Determine the [X, Y] coordinate at the center of the cell enclosing the given text.  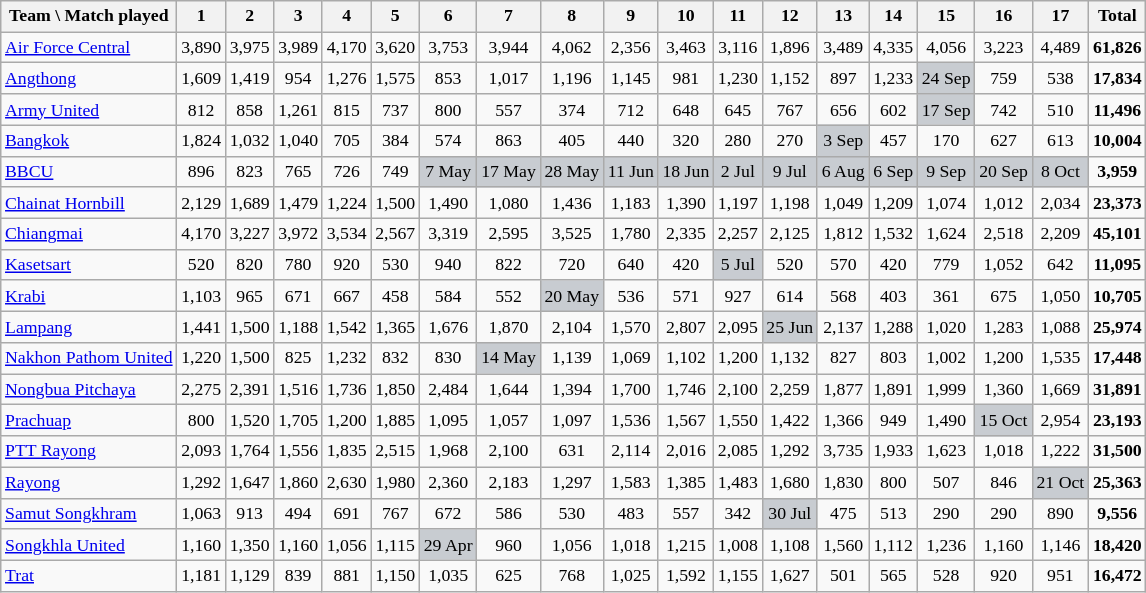
10,705 [1118, 296]
3 Sep [842, 140]
405 [572, 140]
1,560 [842, 544]
13 [842, 16]
2,125 [790, 234]
1,999 [946, 390]
1,150 [396, 576]
1,288 [894, 326]
2,518 [1004, 234]
1,877 [842, 390]
1,891 [894, 390]
Krabi [89, 296]
1,689 [250, 202]
1,532 [894, 234]
1,102 [686, 358]
1,215 [686, 544]
1,196 [572, 78]
17 May [508, 172]
2,104 [572, 326]
320 [686, 140]
24 Sep [946, 78]
15 [946, 16]
1,764 [250, 452]
691 [346, 514]
494 [298, 514]
1,394 [572, 390]
1,097 [572, 420]
568 [842, 296]
1,520 [250, 420]
645 [738, 110]
815 [346, 110]
890 [1060, 514]
507 [946, 482]
565 [894, 576]
3,463 [686, 48]
18 Jun [686, 172]
403 [894, 296]
Chainat Hornbill [89, 202]
2,595 [508, 234]
Bangkok [89, 140]
1,483 [738, 482]
1,980 [396, 482]
374 [572, 110]
1,623 [946, 452]
1,139 [572, 358]
3,534 [346, 234]
1,198 [790, 202]
1,419 [250, 78]
6 Aug [842, 172]
10,004 [1118, 140]
1,360 [1004, 390]
779 [946, 264]
1,705 [298, 420]
1,152 [790, 78]
1,230 [738, 78]
440 [630, 140]
1,103 [202, 296]
625 [508, 576]
1,385 [686, 482]
361 [946, 296]
846 [1004, 482]
6 Sep [894, 172]
1,365 [396, 326]
Army United [89, 110]
9 Sep [946, 172]
726 [346, 172]
949 [894, 420]
1,669 [1060, 390]
2,183 [508, 482]
759 [1004, 78]
584 [448, 296]
280 [738, 140]
7 May [448, 172]
Trat [89, 576]
1,516 [298, 390]
4 [346, 16]
20 Sep [1004, 172]
16 [1004, 16]
458 [396, 296]
1,885 [396, 420]
832 [396, 358]
2,034 [1060, 202]
863 [508, 140]
2,356 [630, 48]
1,812 [842, 234]
2 [250, 16]
1,736 [346, 390]
1,933 [894, 452]
1,870 [508, 326]
1,479 [298, 202]
510 [1060, 110]
3,753 [448, 48]
1,236 [946, 544]
1,860 [298, 482]
897 [842, 78]
2,137 [842, 326]
1,074 [946, 202]
1,115 [396, 544]
839 [298, 576]
PTT Rayong [89, 452]
954 [298, 78]
2,275 [202, 390]
342 [738, 514]
2,016 [686, 452]
Air Force Central [89, 48]
640 [630, 264]
1,535 [1060, 358]
853 [448, 78]
927 [738, 296]
830 [448, 358]
812 [202, 110]
1,536 [630, 420]
1,350 [250, 544]
1,780 [630, 234]
270 [790, 140]
1,188 [298, 326]
1,063 [202, 514]
1,095 [448, 420]
570 [842, 264]
1,088 [1060, 326]
705 [346, 140]
1,575 [396, 78]
7 [508, 16]
475 [842, 514]
1,129 [250, 576]
Samut Songkhram [89, 514]
2,093 [202, 452]
823 [250, 172]
Team \ Match played [89, 16]
827 [842, 358]
2,129 [202, 202]
11,095 [1118, 264]
2,259 [790, 390]
1,276 [346, 78]
648 [686, 110]
Nongbua Pitchaya [89, 390]
3,620 [396, 48]
45,101 [1118, 234]
483 [630, 514]
11,496 [1118, 110]
1,017 [508, 78]
3,489 [842, 48]
1,008 [738, 544]
1,700 [630, 390]
960 [508, 544]
614 [790, 296]
1,390 [686, 202]
Nakhon Pathom United [89, 358]
2,360 [448, 482]
538 [1060, 78]
2,954 [1060, 420]
513 [894, 514]
3,944 [508, 48]
20 May [572, 296]
768 [572, 576]
2,095 [738, 326]
1,209 [894, 202]
820 [250, 264]
1,824 [202, 140]
981 [686, 78]
3,116 [738, 48]
1,155 [738, 576]
Total [1118, 16]
25,363 [1118, 482]
822 [508, 264]
Lampang [89, 326]
Rayong [89, 482]
1,035 [448, 576]
2,807 [686, 326]
1,050 [1060, 296]
2,630 [346, 482]
1,609 [202, 78]
501 [842, 576]
2,114 [630, 452]
11 [738, 16]
1,181 [202, 576]
613 [1060, 140]
30 Jul [790, 514]
672 [448, 514]
1,676 [448, 326]
1,020 [946, 326]
712 [630, 110]
21 Oct [1060, 482]
3,227 [250, 234]
1,550 [738, 420]
803 [894, 358]
825 [298, 358]
1,422 [790, 420]
1,069 [630, 358]
1,835 [346, 452]
25 Jun [790, 326]
1,896 [790, 48]
1,025 [630, 576]
1,283 [1004, 326]
1,366 [842, 420]
1,261 [298, 110]
2,257 [738, 234]
720 [572, 264]
4,489 [1060, 48]
3,890 [202, 48]
28 May [572, 172]
1,220 [202, 358]
15 Oct [1004, 420]
2,484 [448, 390]
1 [202, 16]
1,224 [346, 202]
384 [396, 140]
1,222 [1060, 452]
1,032 [250, 140]
737 [396, 110]
5 Jul [738, 264]
9 Jul [790, 172]
1,132 [790, 358]
3,735 [842, 452]
1,830 [842, 482]
1,080 [508, 202]
1,232 [346, 358]
31,500 [1118, 452]
1,112 [894, 544]
574 [448, 140]
1,680 [790, 482]
2,209 [1060, 234]
940 [448, 264]
858 [250, 110]
2 Jul [738, 172]
4,335 [894, 48]
5 [396, 16]
457 [894, 140]
1,108 [790, 544]
2,515 [396, 452]
1,197 [738, 202]
14 May [508, 358]
8 [572, 16]
1,624 [946, 234]
17,448 [1118, 358]
6 [448, 16]
8 Oct [1060, 172]
1,183 [630, 202]
1,556 [298, 452]
1,441 [202, 326]
Kasetsart [89, 264]
9,556 [1118, 514]
742 [1004, 110]
25,974 [1118, 326]
1,583 [630, 482]
14 [894, 16]
881 [346, 576]
896 [202, 172]
965 [250, 296]
Prachuap [89, 420]
3,525 [572, 234]
2,391 [250, 390]
571 [686, 296]
1,567 [686, 420]
12 [790, 16]
1,012 [1004, 202]
3,223 [1004, 48]
765 [298, 172]
9 [630, 16]
627 [1004, 140]
3,959 [1118, 172]
1,647 [250, 482]
1,233 [894, 78]
2,335 [686, 234]
23,373 [1118, 202]
1,542 [346, 326]
31,891 [1118, 390]
18,420 [1118, 544]
23,193 [1118, 420]
667 [346, 296]
1,145 [630, 78]
1,057 [508, 420]
29 Apr [448, 544]
656 [842, 110]
1,592 [686, 576]
1,049 [842, 202]
1,644 [508, 390]
4,062 [572, 48]
3 [298, 16]
17,834 [1118, 78]
586 [508, 514]
1,850 [396, 390]
749 [396, 172]
16,472 [1118, 576]
4,056 [946, 48]
Angthong [89, 78]
528 [946, 576]
780 [298, 264]
1,436 [572, 202]
170 [946, 140]
642 [1060, 264]
3,989 [298, 48]
2,567 [396, 234]
3,319 [448, 234]
1,746 [686, 390]
1,040 [298, 140]
1,968 [448, 452]
671 [298, 296]
Songkhla United [89, 544]
1,570 [630, 326]
1,297 [572, 482]
1,146 [1060, 544]
11 Jun [630, 172]
3,972 [298, 234]
951 [1060, 576]
536 [630, 296]
631 [572, 452]
1,627 [790, 576]
3,975 [250, 48]
Chiangmai [89, 234]
17 [1060, 16]
2,085 [738, 452]
61,826 [1118, 48]
10 [686, 16]
602 [894, 110]
BBCU [89, 172]
17 Sep [946, 110]
675 [1004, 296]
1,002 [946, 358]
913 [250, 514]
1,052 [1004, 264]
552 [508, 296]
